For the text-containing cell, return its midpoint in [x, y] coordinate format. 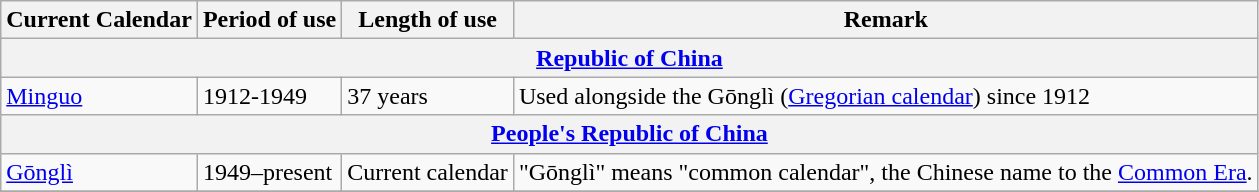
Remark [886, 20]
37 years [428, 96]
1912-1949 [269, 96]
People's Republic of China [630, 134]
Republic of China [630, 58]
Period of use [269, 20]
Current Calendar [100, 20]
Length of use [428, 20]
1949–present [269, 172]
Minguo [100, 96]
"Gōnglì" means "common calendar", the Chinese name to the Common Era. [886, 172]
Gōnglì [100, 172]
Current calendar [428, 172]
Used alongside the Gōnglì (Gregorian calendar) since 1912 [886, 96]
